Search for the cell housing the specified text and yield its (x, y) center coordinate. 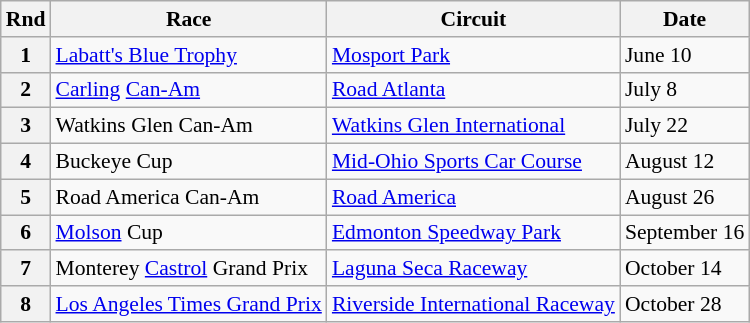
Labatt's Blue Trophy (188, 55)
Molson Cup (188, 233)
Carling Can-Am (188, 90)
Buckeye Cup (188, 162)
October 14 (684, 269)
Los Angeles Times Grand Prix (188, 304)
September 16 (684, 233)
Mid-Ohio Sports Car Course (474, 162)
Watkins Glen Can-Am (188, 126)
2 (26, 90)
August 26 (684, 197)
Circuit (474, 19)
Race (188, 19)
Road Atlanta (474, 90)
Edmonton Speedway Park (474, 233)
6 (26, 233)
June 10 (684, 55)
8 (26, 304)
Date (684, 19)
4 (26, 162)
Laguna Seca Raceway (474, 269)
Riverside International Raceway (474, 304)
1 (26, 55)
Watkins Glen International (474, 126)
5 (26, 197)
7 (26, 269)
July 22 (684, 126)
Road America Can-Am (188, 197)
Mosport Park (474, 55)
August 12 (684, 162)
Monterey Castrol Grand Prix (188, 269)
October 28 (684, 304)
July 8 (684, 90)
Road America (474, 197)
Rnd (26, 19)
3 (26, 126)
